Determine the [x, y] coordinate at the center of the cell enclosing the given text.  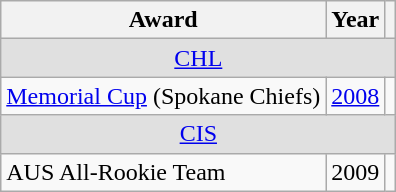
CHL [198, 58]
Year [356, 20]
2009 [356, 172]
AUS All-Rookie Team [164, 172]
Award [164, 20]
Memorial Cup (Spokane Chiefs) [164, 96]
2008 [356, 96]
CIS [198, 134]
